Return the (X, Y) coordinate for the center point of the cell that contains the specified text.  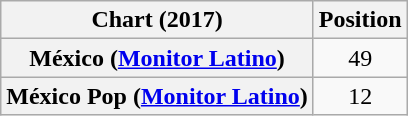
México Pop (Monitor Latino) (158, 96)
Position (360, 20)
49 (360, 58)
Chart (2017) (158, 20)
México (Monitor Latino) (158, 58)
12 (360, 96)
